Search for the cell housing the specified text and yield its [x, y] center coordinate. 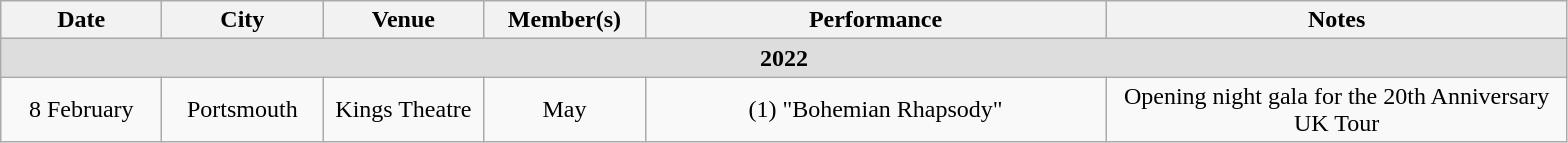
Portsmouth [242, 110]
(1) "Bohemian Rhapsody" [876, 110]
Opening night gala for the 20th Anniversary UK Tour [1336, 110]
May [564, 110]
2022 [784, 58]
Member(s) [564, 20]
8 February [82, 110]
City [242, 20]
Performance [876, 20]
Date [82, 20]
Venue [404, 20]
Kings Theatre [404, 110]
Notes [1336, 20]
